Scan for the cell matching the given text and deliver its [X, Y] coordinate at center. 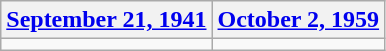
September 21, 1941 [106, 20]
October 2, 1959 [298, 20]
